Output the [X, Y] coordinate of the center of the cell containing the given text.  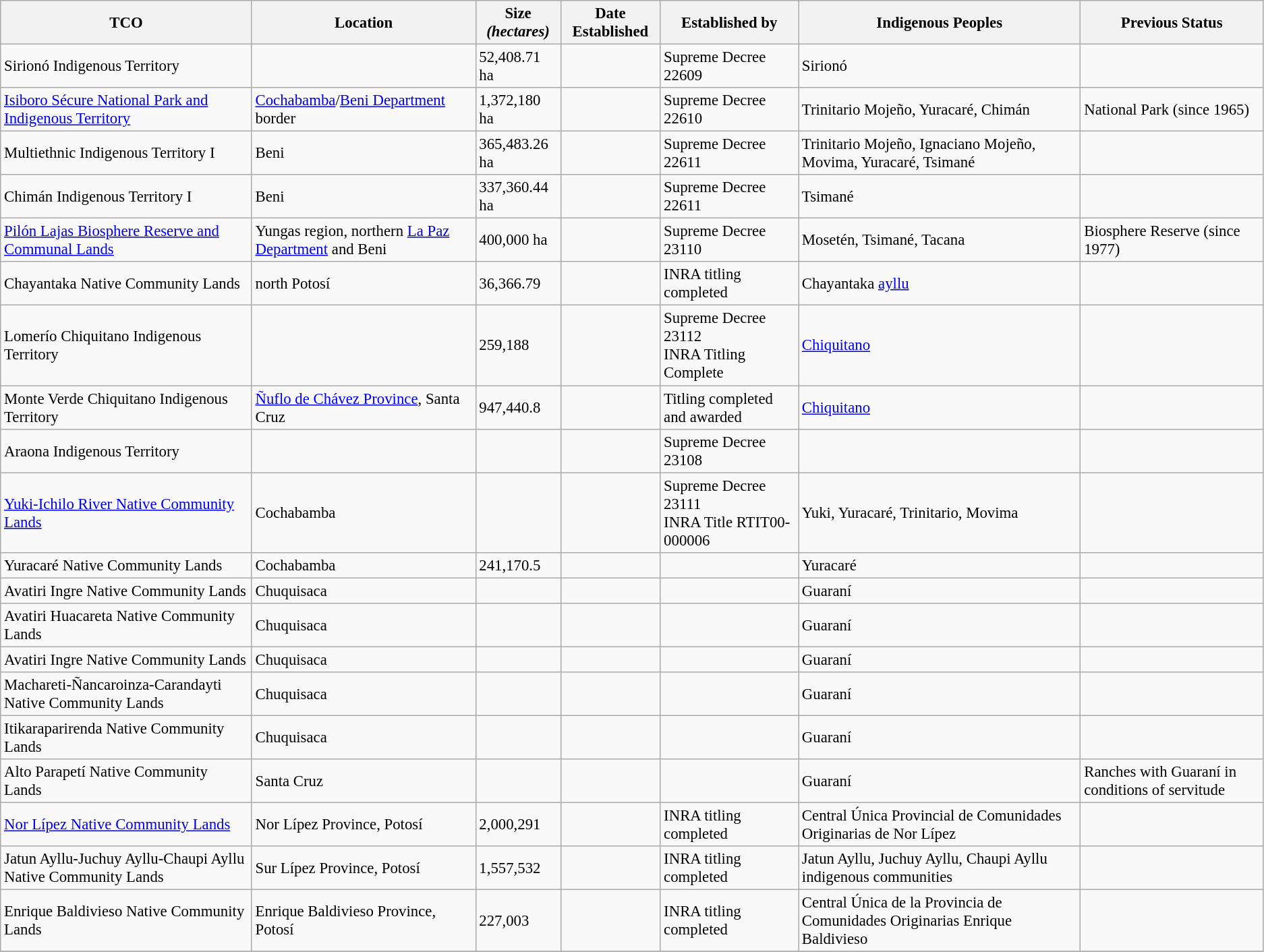
Yuracaré Native Community Lands [126, 565]
Mosetén, Tsimané, Tacana [940, 240]
Jatun Ayllu-Juchuy Ayllu-Chaupi Ayllu Native Community Lands [126, 868]
Chayantaka ayllu [940, 283]
Araona Indigenous Territory [126, 450]
Yuki-Ichilo River Native Community Lands [126, 512]
Sur Lípez Province, Potosí [364, 868]
Central Única de la Provincia de Comunidades Originarias Enrique Baldivieso [940, 921]
Enrique Baldivieso Native Community Lands [126, 921]
Indigenous Peoples [940, 23]
Monte Verde Chiquitano Indigenous Territory [126, 407]
Previous Status [1172, 23]
Chayantaka Native Community Lands [126, 283]
2,000,291 [518, 825]
Multiethnic Indigenous Territory I [126, 154]
365,483.26 ha [518, 154]
Cochabamba/Beni Department border [364, 109]
337,360.44 ha [518, 197]
Supreme Decree 23108 [730, 450]
Size(hectares) [518, 23]
947,440.8 [518, 407]
Yungas region, northern La Paz Department and Beni [364, 240]
Pilón Lajas Biosphere Reserve and Communal Lands [126, 240]
Trinitario Mojeño, Ignaciano Mojeño, Movima, Yuracaré, Tsimané [940, 154]
Trinitario Mojeño, Yuracaré, Chimán [940, 109]
Supreme Decree 23111INRA Title RTIT00-000006 [730, 512]
Nor Lípez Native Community Lands [126, 825]
Ñuflo de Chávez Province, Santa Cruz [364, 407]
Sirionó Indigenous Territory [126, 66]
Enrique Baldivieso Province, Potosí [364, 921]
Date Established [610, 23]
259,188 [518, 345]
Supreme Decree 22609 [730, 66]
Santa Cruz [364, 781]
north Potosí [364, 283]
1,372,180 ha [518, 109]
Titling completed and awarded [730, 407]
Tsimané [940, 197]
Supreme Decree 23112INRA Titling Complete [730, 345]
36,366.79 [518, 283]
Jatun Ayllu, Juchuy Ayllu, Chaupi Ayllu indigenous communities [940, 868]
Machareti-Ñancaroinza-Carandayti Native Community Lands [126, 694]
TCO [126, 23]
Isiboro Sécure National Park and Indigenous Territory [126, 109]
Itikaraparirenda Native Community Lands [126, 738]
Ranches with Guaraní in conditions of servitude [1172, 781]
Chimán Indigenous Territory I [126, 197]
Supreme Decree 23110 [730, 240]
National Park (since 1965) [1172, 109]
241,170.5 [518, 565]
Central Única Provincial de Comunidades Originarias de Nor Lípez [940, 825]
1,557,532 [518, 868]
Nor Lípez Province, Potosí [364, 825]
Sirionó [940, 66]
Supreme Decree 22610 [730, 109]
Yuki, Yuracaré, Trinitario, Movima [940, 512]
400,000 ha [518, 240]
227,003 [518, 921]
Lomerío Chiquitano Indigenous Territory [126, 345]
Alto Parapetí Native Community Lands [126, 781]
52,408.71 ha [518, 66]
Established by [730, 23]
Location [364, 23]
Avatiri Huacareta Native Community Lands [126, 626]
Yuracaré [940, 565]
Biosphere Reserve (since 1977) [1172, 240]
